From the cell containing the given text, extract its center point as [X, Y] coordinate. 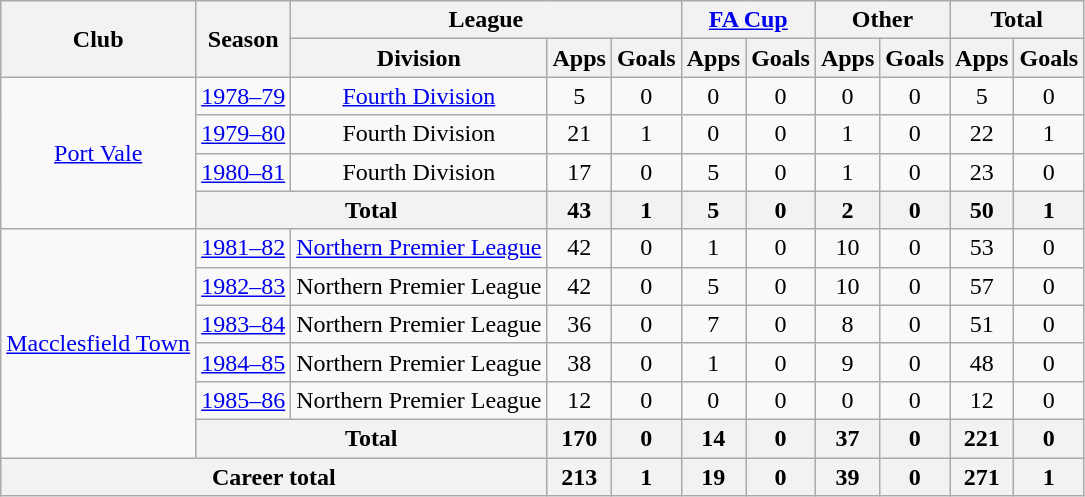
Port Vale [98, 153]
1983–84 [244, 324]
271 [982, 477]
Other [882, 20]
21 [579, 134]
38 [579, 362]
Career total [274, 477]
23 [982, 172]
48 [982, 362]
36 [579, 324]
FA Cup [748, 20]
Club [98, 39]
1978–79 [244, 96]
Season [244, 39]
League [486, 20]
Division [419, 58]
53 [982, 248]
7 [713, 324]
37 [847, 438]
9 [847, 362]
50 [982, 210]
1981–82 [244, 248]
57 [982, 286]
51 [982, 324]
39 [847, 477]
43 [579, 210]
1984–85 [244, 362]
14 [713, 438]
213 [579, 477]
1985–86 [244, 400]
170 [579, 438]
Macclesfield Town [98, 343]
17 [579, 172]
1979–80 [244, 134]
221 [982, 438]
8 [847, 324]
22 [982, 134]
19 [713, 477]
1980–81 [244, 172]
1982–83 [244, 286]
2 [847, 210]
